Search for the cell housing the specified text and yield its [X, Y] center coordinate. 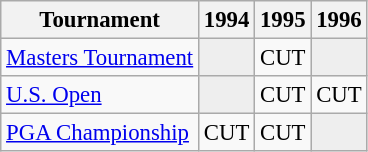
PGA Championship [100, 133]
Tournament [100, 20]
1995 [283, 20]
Masters Tournament [100, 58]
1994 [227, 20]
1996 [339, 20]
U.S. Open [100, 95]
